Scan for the cell matching the given text and deliver its (X, Y) coordinate at center. 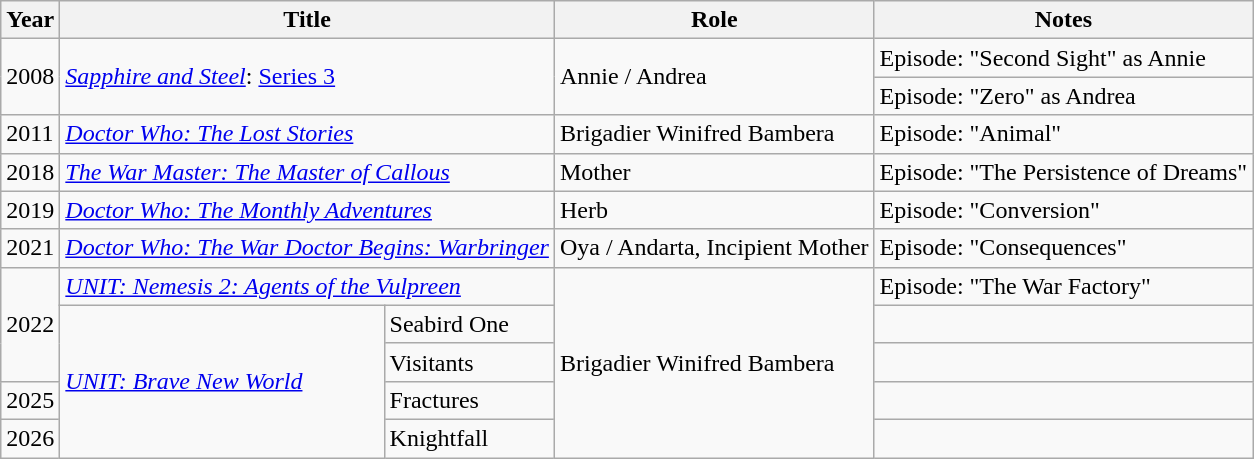
2011 (30, 134)
Annie / Andrea (714, 77)
2019 (30, 210)
2026 (30, 438)
Oya / Andarta, Incipient Mother (714, 248)
Herb (714, 210)
2025 (30, 400)
2022 (30, 324)
Episode: "The Persistence of Dreams" (1064, 172)
Episode: "Animal" (1064, 134)
Doctor Who: The Monthly Adventures (308, 210)
Episode: "The War Factory" (1064, 286)
The War Master: The Master of Callous (308, 172)
Sapphire and Steel: Series 3 (308, 77)
Episode: "Second Sight" as Annie (1064, 58)
Mother (714, 172)
Visitants (469, 362)
2018 (30, 172)
Episode: "Conversion" (1064, 210)
2021 (30, 248)
Doctor Who: The Lost Stories (308, 134)
Knightfall (469, 438)
Notes (1064, 20)
Episode: "Consequences" (1064, 248)
2008 (30, 77)
UNIT: Nemesis 2: Agents of the Vulpreen (308, 286)
UNIT: Brave New World (222, 381)
Title (308, 20)
Seabird One (469, 324)
Doctor Who: The War Doctor Begins: Warbringer (308, 248)
Year (30, 20)
Fractures (469, 400)
Episode: "Zero" as Andrea (1064, 96)
Role (714, 20)
